For the text-containing cell, return its midpoint in [x, y] coordinate format. 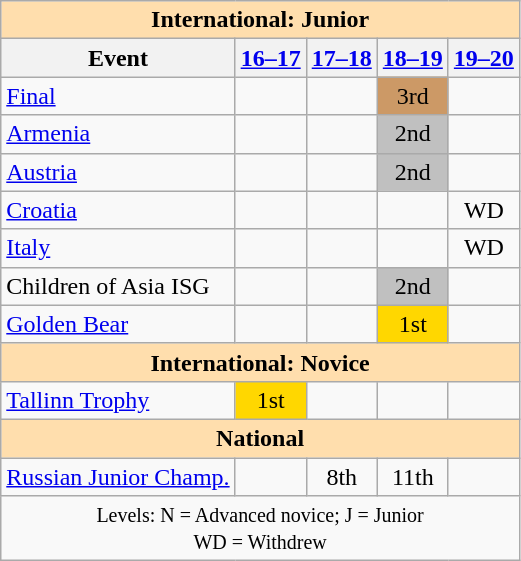
Golden Bear [118, 324]
Croatia [118, 210]
International: Junior [260, 20]
16–17 [270, 58]
Event [118, 58]
3rd [412, 96]
Italy [118, 248]
International: Novice [260, 362]
11th [412, 477]
8th [342, 477]
18–19 [412, 58]
Final [118, 96]
Levels: N = Advanced novice; J = Junior WD = Withdrew [260, 528]
Russian Junior Champ. [118, 477]
Austria [118, 172]
Armenia [118, 134]
National [260, 438]
17–18 [342, 58]
Tallinn Trophy [118, 400]
Children of Asia ISG [118, 286]
19–20 [484, 58]
